Pinpoint the cell where the given text exists, returning its (x, y) midpoint coordinate. 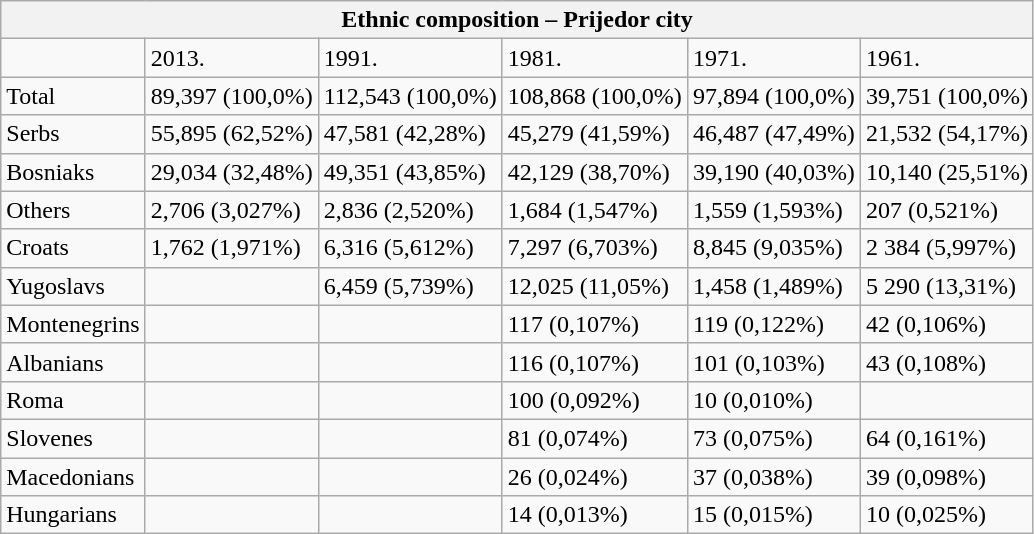
Macedonians (73, 477)
1961. (946, 58)
Montenegrins (73, 324)
Yugoslavs (73, 286)
42,129 (38,70%) (594, 172)
1,559 (1,593%) (774, 210)
Others (73, 210)
55,895 (62,52%) (232, 134)
43 (0,108%) (946, 362)
97,894 (100,0%) (774, 96)
Bosniaks (73, 172)
10,140 (25,51%) (946, 172)
6,459 (5,739%) (410, 286)
101 (0,103%) (774, 362)
Total (73, 96)
15 (0,015%) (774, 515)
1,762 (1,971%) (232, 248)
8,845 (9,035%) (774, 248)
46,487 (47,49%) (774, 134)
2 384 (5,997%) (946, 248)
81 (0,074%) (594, 438)
29,034 (32,48%) (232, 172)
73 (0,075%) (774, 438)
Ethnic composition – Prijedor city (518, 20)
112,543 (100,0%) (410, 96)
10 (0,010%) (774, 400)
Albanians (73, 362)
1991. (410, 58)
2013. (232, 58)
1,458 (1,489%) (774, 286)
Serbs (73, 134)
119 (0,122%) (774, 324)
26 (0,024%) (594, 477)
1,684 (1,547%) (594, 210)
2,836 (2,520%) (410, 210)
42 (0,106%) (946, 324)
100 (0,092%) (594, 400)
1981. (594, 58)
39,751 (100,0%) (946, 96)
1971. (774, 58)
108,868 (100,0%) (594, 96)
7,297 (6,703%) (594, 248)
14 (0,013%) (594, 515)
64 (0,161%) (946, 438)
45,279 (41,59%) (594, 134)
Hungarians (73, 515)
5 290 (13,31%) (946, 286)
21,532 (54,17%) (946, 134)
117 (0,107%) (594, 324)
39,190 (40,03%) (774, 172)
10 (0,025%) (946, 515)
Croats (73, 248)
49,351 (43,85%) (410, 172)
2,706 (3,027%) (232, 210)
6,316 (5,612%) (410, 248)
Roma (73, 400)
39 (0,098%) (946, 477)
207 (0,521%) (946, 210)
37 (0,038%) (774, 477)
Slovenes (73, 438)
89,397 (100,0%) (232, 96)
12,025 (11,05%) (594, 286)
47,581 (42,28%) (410, 134)
116 (0,107%) (594, 362)
